Extract the [X, Y] coordinate from the center of the cell holding the provided text.  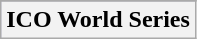
ICO World Series [98, 20]
